Capture the cell that displays the provided text and extract its [x, y] central coordinate. 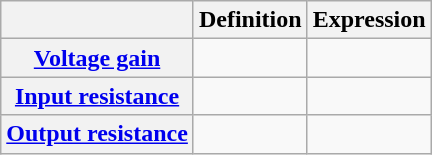
Input resistance [98, 96]
Output resistance [98, 134]
Expression [369, 20]
Voltage gain [98, 58]
Definition [250, 20]
